Find where the given text appears and provide that cell's center as (x, y) coordinate. 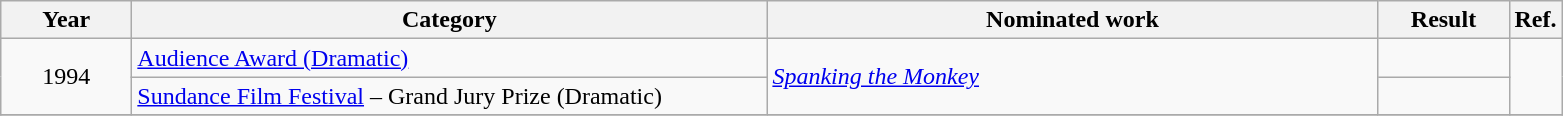
Result (1444, 20)
1994 (66, 77)
Category (450, 20)
Nominated work (1072, 20)
Ref. (1536, 20)
Spanking the Monkey (1072, 77)
Year (66, 20)
Audience Award (Dramatic) (450, 58)
Sundance Film Festival – Grand Jury Prize (Dramatic) (450, 96)
